Find where the given text appears and provide that cell's center as [x, y] coordinate. 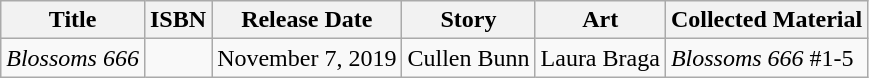
Cullen Bunn [468, 58]
Release Date [307, 20]
November 7, 2019 [307, 58]
Blossoms 666 [73, 58]
Story [468, 20]
Collected Material [766, 20]
Laura Braga [600, 58]
Art [600, 20]
Title [73, 20]
ISBN [178, 20]
Blossoms 666 #1-5 [766, 58]
